Pinpoint the cell where the given text exists, returning its (X, Y) midpoint coordinate. 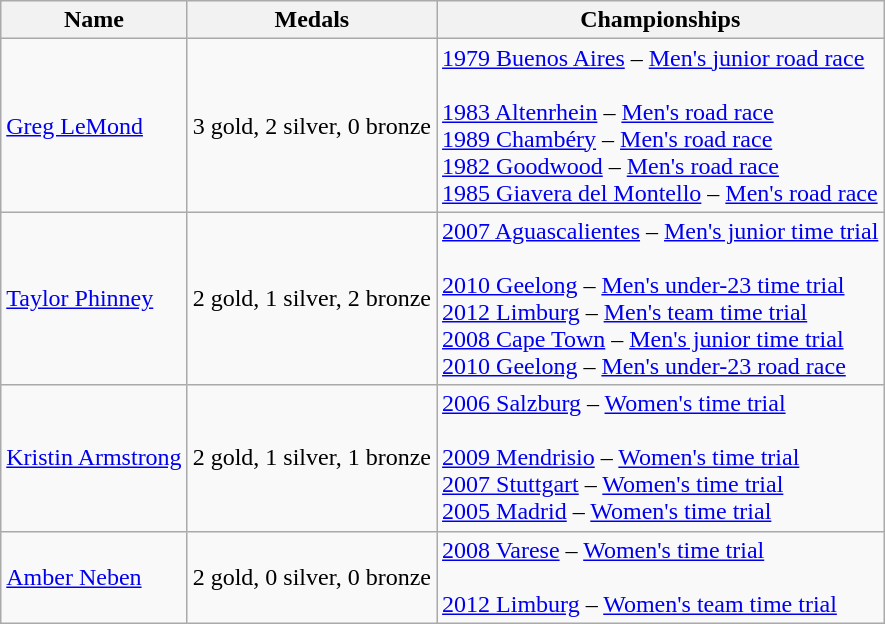
Medals (312, 20)
Greg LeMond (94, 126)
Amber Neben (94, 577)
2006 Salzburg – Women's time trial 2009 Mendrisio – Women's time trial 2007 Stuttgart – Women's time trial 2005 Madrid – Women's time trial (660, 458)
2 gold, 1 silver, 2 bronze (312, 298)
Championships (660, 20)
Taylor Phinney (94, 298)
Kristin Armstrong (94, 458)
Name (94, 20)
3 gold, 2 silver, 0 bronze (312, 126)
2 gold, 0 silver, 0 bronze (312, 577)
2008 Varese – Women's time trial 2012 Limburg – Women's team time trial (660, 577)
2 gold, 1 silver, 1 bronze (312, 458)
